Pinpoint the cell where the given text exists, returning its [X, Y] midpoint coordinate. 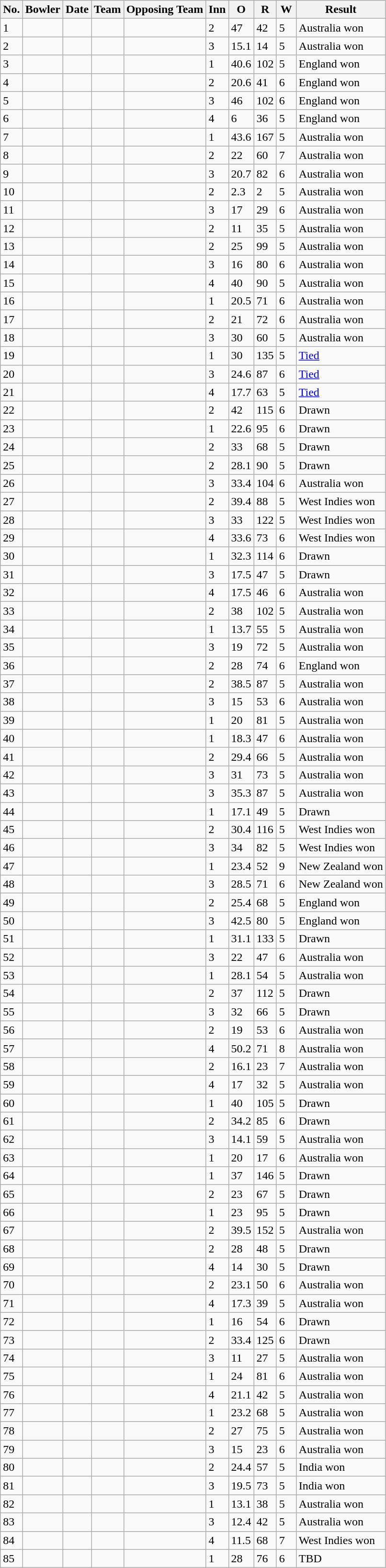
13 [11, 247]
26 [11, 483]
64 [11, 1176]
14.1 [241, 1139]
18.3 [241, 738]
38.5 [241, 684]
Date [78, 10]
45 [11, 830]
152 [265, 1230]
35.3 [241, 793]
Opposing Team [165, 10]
83 [11, 1522]
50.2 [241, 1048]
12.4 [241, 1522]
18 [11, 338]
13.1 [241, 1504]
11.5 [241, 1540]
No. [11, 10]
167 [265, 137]
15.1 [241, 46]
69 [11, 1267]
115 [265, 410]
62 [11, 1139]
88 [265, 501]
20.5 [241, 301]
56 [11, 1030]
122 [265, 519]
51 [11, 939]
40.6 [241, 64]
10 [11, 192]
23.1 [241, 1285]
114 [265, 556]
23.2 [241, 1413]
30.4 [241, 830]
24.6 [241, 374]
TBD [341, 1558]
133 [265, 939]
24.4 [241, 1467]
12 [11, 228]
25.4 [241, 902]
32.3 [241, 556]
21.1 [241, 1395]
39.4 [241, 501]
84 [11, 1540]
22.6 [241, 429]
20.7 [241, 173]
44 [11, 812]
17.3 [241, 1303]
135 [265, 356]
Bowler [43, 10]
R [265, 10]
79 [11, 1449]
17.1 [241, 812]
43.6 [241, 137]
16.1 [241, 1066]
23.4 [241, 866]
Result [341, 10]
O [241, 10]
31.1 [241, 939]
125 [265, 1340]
77 [11, 1413]
42.5 [241, 921]
105 [265, 1103]
13.7 [241, 629]
W [286, 10]
19.5 [241, 1486]
112 [265, 993]
20.6 [241, 82]
Inn [217, 10]
99 [265, 247]
146 [265, 1176]
28.5 [241, 884]
29.4 [241, 756]
61 [11, 1121]
58 [11, 1066]
104 [265, 483]
Team [108, 10]
70 [11, 1285]
116 [265, 830]
78 [11, 1431]
2.3 [241, 192]
39.5 [241, 1230]
43 [11, 793]
34.2 [241, 1121]
65 [11, 1194]
33.6 [241, 538]
17.7 [241, 392]
